Find where the given text appears and provide that cell's center as (X, Y) coordinate. 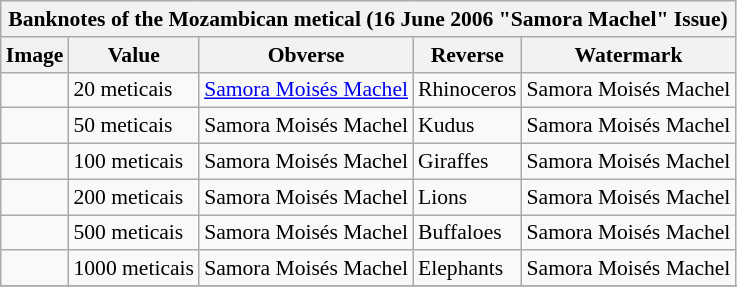
Banknotes of the Mozambican metical (16 June 2006 "Samora Machel" Issue) (368, 19)
1000 meticais (134, 269)
Obverse (306, 55)
Value (134, 55)
Image (35, 55)
Rhinoceros (467, 90)
Giraffes (467, 162)
Reverse (467, 55)
Lions (467, 197)
200 meticais (134, 197)
20 meticais (134, 90)
50 meticais (134, 126)
500 meticais (134, 233)
100 meticais (134, 162)
Kudus (467, 126)
Watermark (628, 55)
Elephants (467, 269)
Buffaloes (467, 233)
